Provide the (X, Y) coordinate of the cell's center where the given text is located.  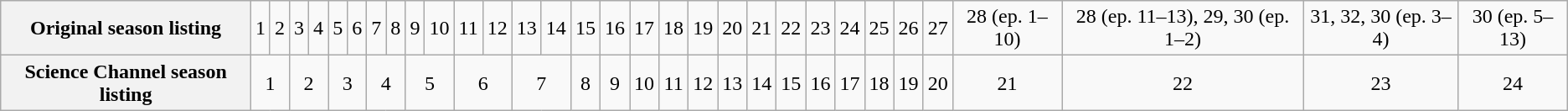
Science Channel season listing (126, 82)
Original season listing (126, 29)
26 (908, 29)
27 (938, 29)
30 (ep. 5–13) (1513, 29)
28 (ep. 1–10) (1007, 29)
31, 32, 30 (ep. 3–4) (1380, 29)
28 (ep. 11–13), 29, 30 (ep. 1–2) (1183, 29)
25 (879, 29)
